Extract the [x, y] coordinate from the center of the cell holding the provided text.  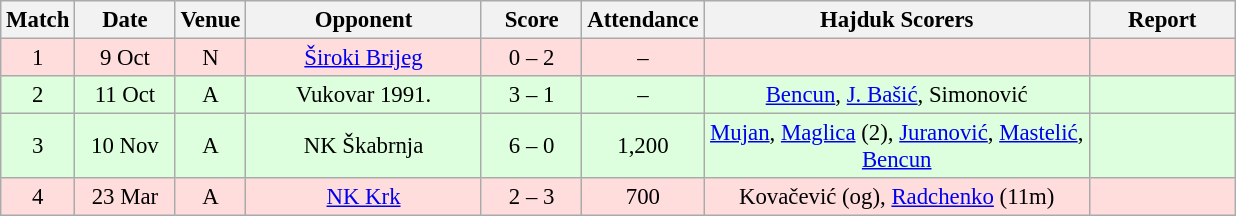
10 Nov [126, 146]
700 [643, 197]
Mujan, Maglica (2), Juranović, Mastelić, Bencun [897, 146]
Attendance [643, 20]
2 [38, 95]
6 – 0 [532, 146]
Score [532, 20]
1 [38, 58]
Opponent [364, 20]
NK Krk [364, 197]
NK Škabrnja [364, 146]
Venue [210, 20]
23 Mar [126, 197]
2 – 3 [532, 197]
1,200 [643, 146]
Report [1162, 20]
Date [126, 20]
Vukovar 1991. [364, 95]
9 Oct [126, 58]
Match [38, 20]
4 [38, 197]
Hajduk Scorers [897, 20]
3 [38, 146]
Bencun, J. Bašić, Simonović [897, 95]
3 – 1 [532, 95]
Kovačević (og), Radchenko (11m) [897, 197]
N [210, 58]
Široki Brijeg [364, 58]
0 – 2 [532, 58]
11 Oct [126, 95]
